Pinpoint the cell where the given text exists, returning its (X, Y) midpoint coordinate. 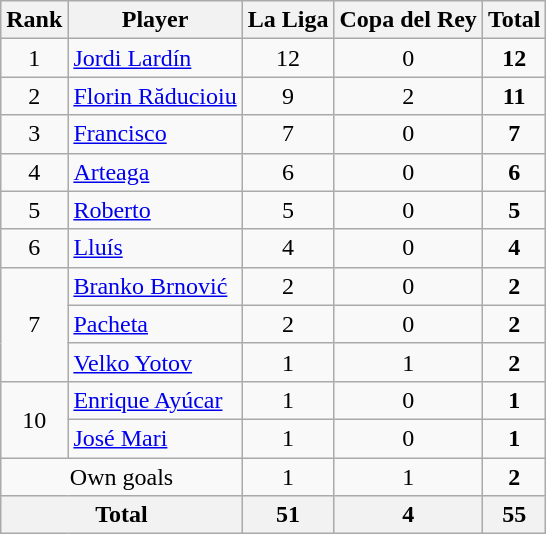
La Liga (288, 20)
Enrique Ayúcar (155, 400)
Lluís (155, 248)
Pacheta (155, 324)
Jordi Lardín (155, 58)
11 (514, 96)
Francisco (155, 134)
Player (155, 20)
9 (288, 96)
Own goals (122, 477)
55 (514, 515)
José Mari (155, 438)
Florin Răducioiu (155, 96)
51 (288, 515)
Copa del Rey (408, 20)
Rank (34, 20)
3 (34, 134)
10 (34, 419)
Branko Brnović (155, 286)
Velko Yotov (155, 362)
Roberto (155, 210)
Arteaga (155, 172)
